Extract the [X, Y] coordinate from the center of the cell holding the provided text.  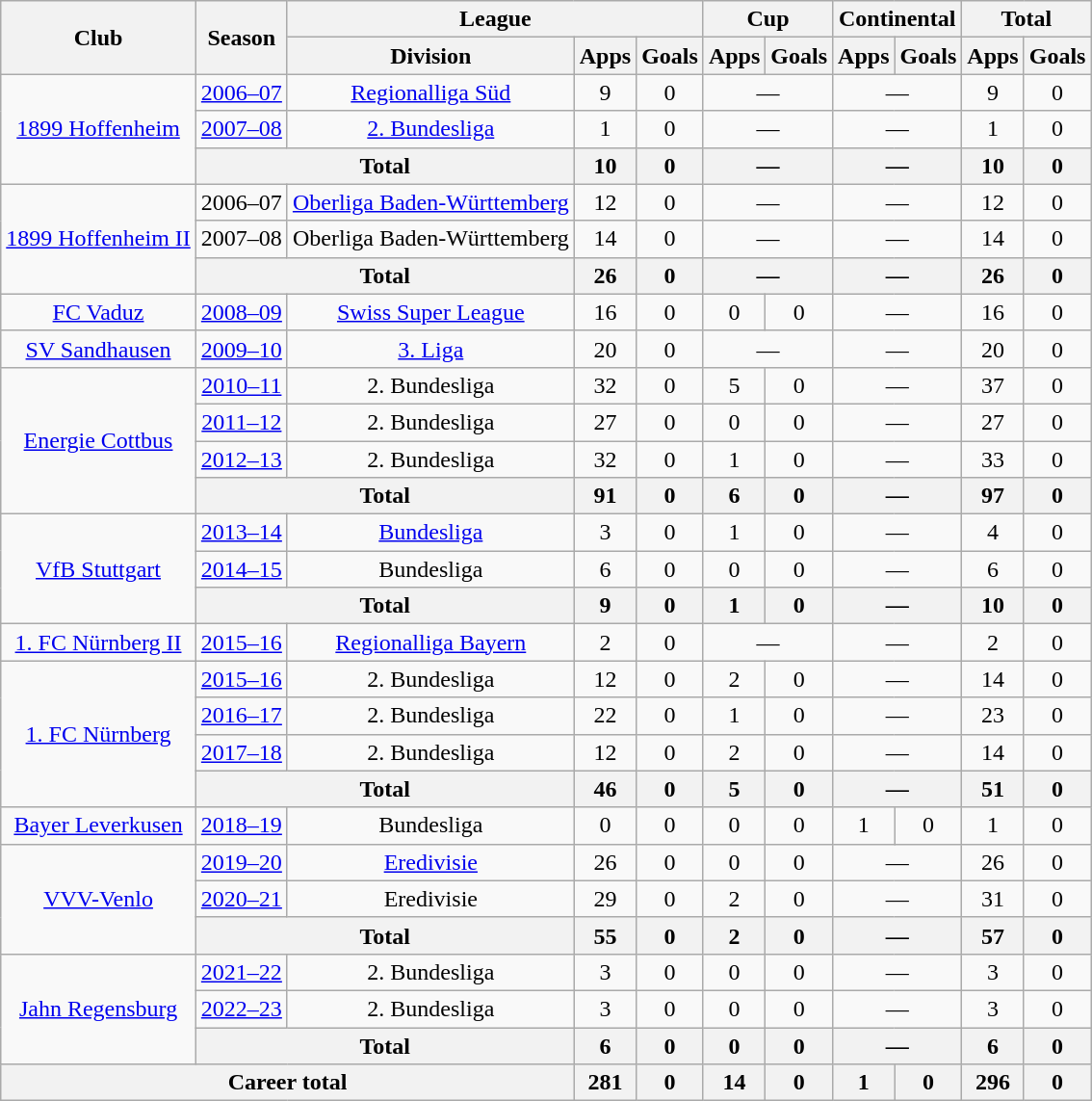
31 [993, 899]
SV Sandhausen [98, 349]
Jahn Regensburg [98, 1009]
Swiss Super League [430, 312]
2010–11 [241, 385]
Career total [287, 1083]
57 [993, 935]
281 [605, 1083]
37 [993, 385]
2022–23 [241, 1009]
296 [993, 1083]
55 [605, 935]
VfB Stuttgart [98, 569]
51 [993, 789]
22 [605, 716]
3. Liga [430, 349]
Division [430, 56]
4 [993, 533]
1899 Hoffenheim II [98, 239]
2016–17 [241, 716]
91 [605, 496]
VVV-Venlo [98, 899]
2018–19 [241, 826]
2009–10 [241, 349]
46 [605, 789]
2011–12 [241, 422]
33 [993, 459]
Cup [767, 19]
2019–20 [241, 862]
League [495, 19]
FC Vaduz [98, 312]
Season [241, 38]
2020–21 [241, 899]
1899 Hoffenheim [98, 129]
Bayer Leverkusen [98, 826]
Club [98, 38]
Energie Cottbus [98, 440]
2021–22 [241, 972]
2014–15 [241, 569]
Continental [897, 19]
23 [993, 716]
2017–18 [241, 752]
97 [993, 496]
29 [605, 899]
2012–13 [241, 459]
2008–09 [241, 312]
1. FC Nürnberg [98, 734]
1. FC Nürnberg II [98, 642]
Regionalliga Bayern [430, 642]
2013–14 [241, 533]
Regionalliga Süd [430, 92]
